For the text-containing cell, return its midpoint in (X, Y) coordinate format. 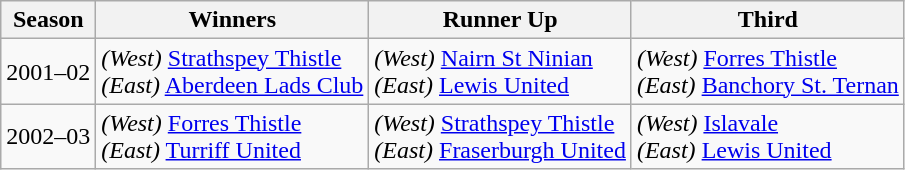
(West) Forres Thistle(East) Turriff United (232, 136)
2001–02 (48, 72)
(West) Islavale (East) Lewis United (768, 136)
Season (48, 20)
Winners (232, 20)
(West) Forres Thistle(East) Banchory St. Ternan (768, 72)
2002–03 (48, 136)
Third (768, 20)
(West) Strathspey Thistle(East) Fraserburgh United (500, 136)
(West) Nairn St Ninian(East) Lewis United (500, 72)
Runner Up (500, 20)
(West) Strathspey Thistle(East) Aberdeen Lads Club (232, 72)
